Search for the cell housing the specified text and yield its [x, y] center coordinate. 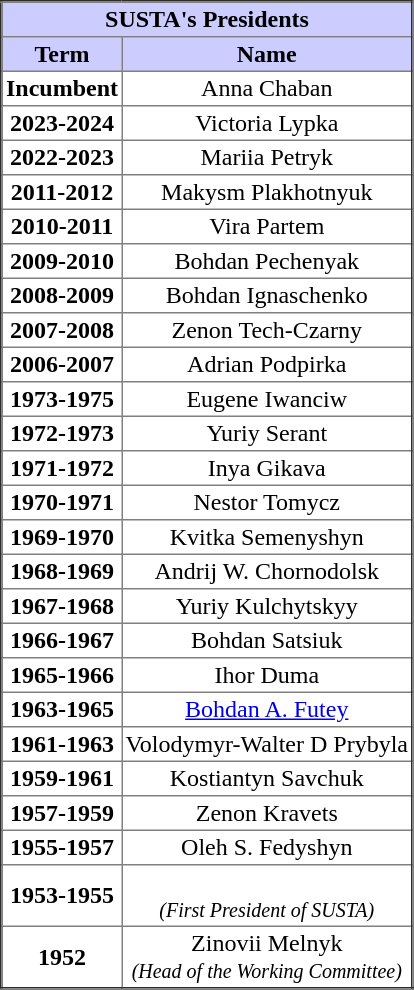
Bohdan Ignaschenko [268, 295]
Zenon Tech-Czarny [268, 330]
1965-1966 [62, 675]
Anna Chaban [268, 88]
Kvitka Semenyshyn [268, 537]
Bohdan Satsiuk [268, 640]
Incumbent [62, 88]
Inya Gikava [268, 468]
Name [268, 54]
1953-1955 [62, 896]
1957-1959 [62, 813]
Victoria Lypka [268, 123]
2010-2011 [62, 226]
Zenon Kravets [268, 813]
Yuriy Serant [268, 433]
2006-2007 [62, 364]
Volodymyr-Walter D Prybyla [268, 744]
2022-2023 [62, 157]
1973-1975 [62, 399]
1971-1972 [62, 468]
1967-1968 [62, 606]
1970-1971 [62, 502]
SUSTA's Presidents [208, 20]
2023-2024 [62, 123]
1968-1969 [62, 571]
2007-2008 [62, 330]
Oleh S. Fedyshyn [268, 847]
Kostiantyn Savchuk [268, 778]
Term [62, 54]
1969-1970 [62, 537]
1972-1973 [62, 433]
1952 [62, 957]
Zinovii Melnyk(Head of the Working Committee) [268, 957]
1961-1963 [62, 744]
1966-1967 [62, 640]
Yuriy Kulchytskyy [268, 606]
Bohdan Pechenyak [268, 261]
(First President of SUSTA) [268, 896]
Andrij W. Chornodolsk [268, 571]
2011-2012 [62, 192]
Makysm Plakhotnyuk [268, 192]
Nestor Tomycz [268, 502]
1955-1957 [62, 847]
2008-2009 [62, 295]
1959-1961 [62, 778]
Adrian Podpirka [268, 364]
1963-1965 [62, 709]
Eugene Iwanciw [268, 399]
Vira Partem [268, 226]
Bohdan A. Futey [268, 709]
Mariia Petryk [268, 157]
Ihor Duma [268, 675]
2009-2010 [62, 261]
